Scan for the cell matching the given text and deliver its (x, y) coordinate at center. 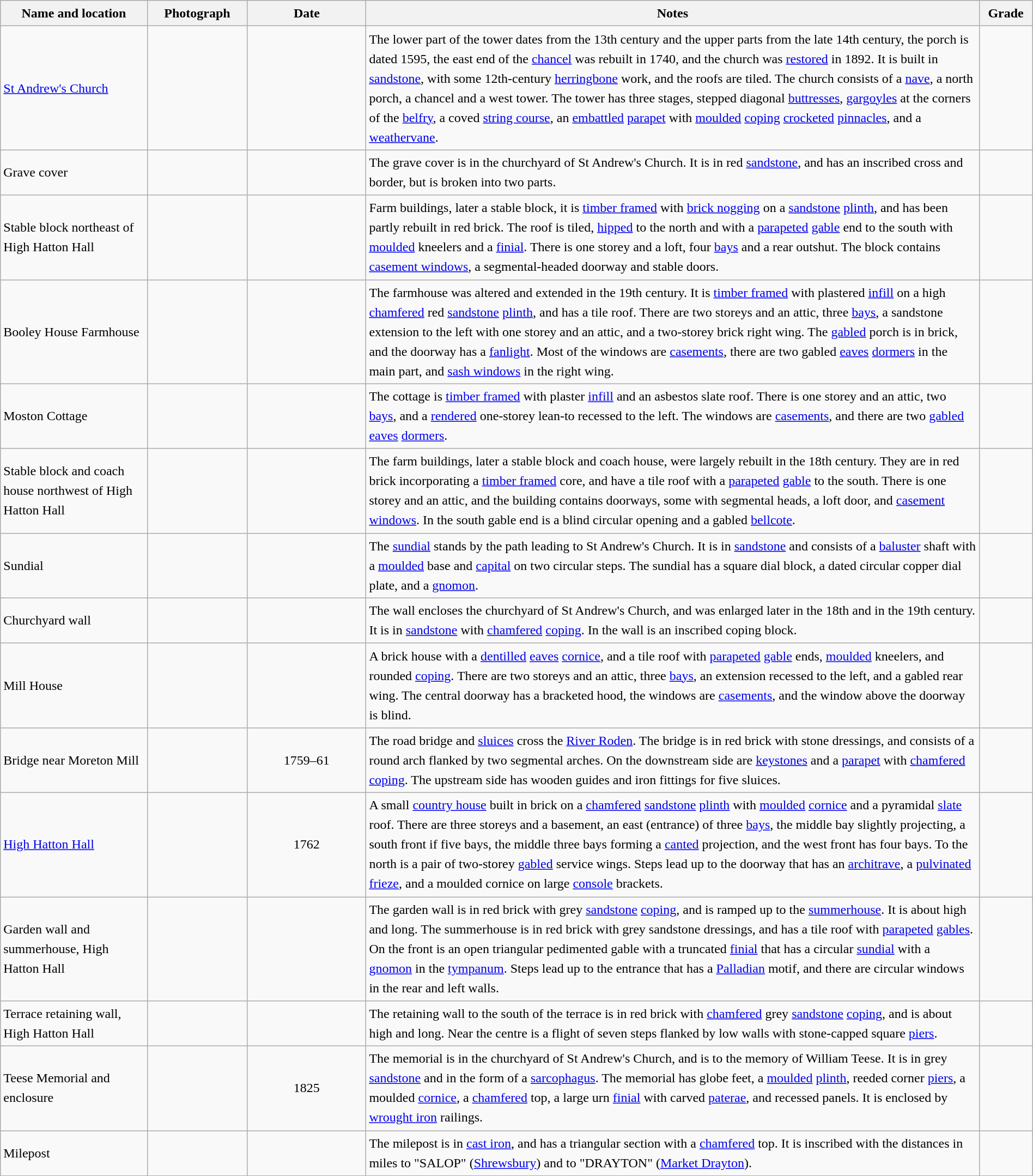
High Hatton Hall (74, 845)
Photograph (197, 13)
Garden wall and summerhouse, High Hatton Hall (74, 949)
Grave cover (74, 172)
Name and location (74, 13)
Stable block and coach house northwest of High Hatton Hall (74, 490)
Notes (672, 13)
St Andrew's Church (74, 88)
Milepost (74, 1153)
Moston Cottage (74, 416)
1825 (307, 1089)
Bridge near Moreton Mill (74, 760)
Date (307, 13)
Terrace retaining wall, High Hatton Hall (74, 1023)
Churchyard wall (74, 620)
1762 (307, 845)
Sundial (74, 566)
Teese Memorial and enclosure (74, 1089)
Grade (1006, 13)
Stable block northeast of High Hatton Hall (74, 238)
1759–61 (307, 760)
Booley House Farmhouse (74, 331)
Mill House (74, 686)
